Output the [X, Y] coordinate of the center of the cell containing the given text.  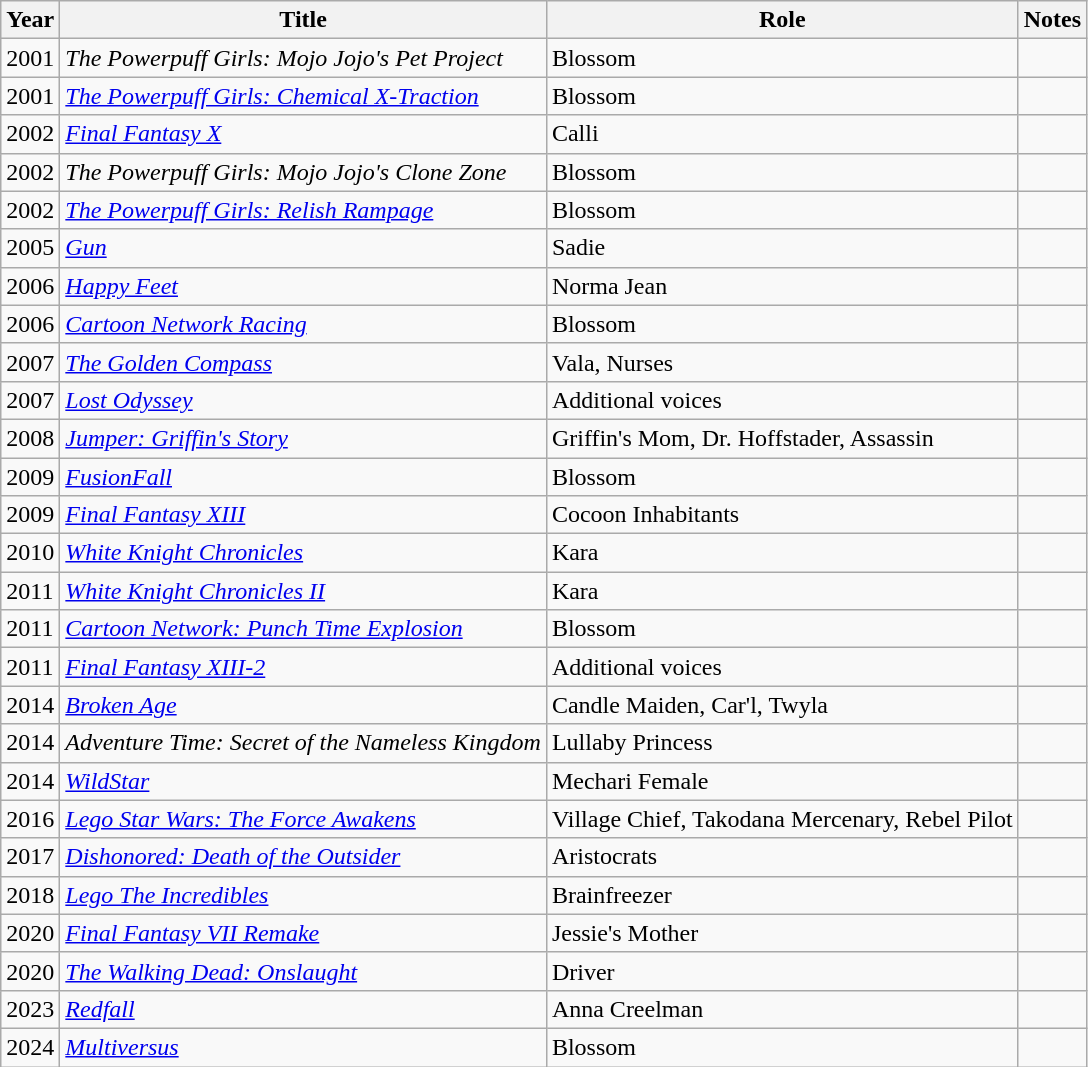
White Knight Chronicles II [304, 591]
Dishonored: Death of the Outsider [304, 857]
Final Fantasy X [304, 134]
2008 [30, 438]
Final Fantasy VII Remake [304, 933]
The Walking Dead: Onslaught [304, 971]
Jumper: Griffin's Story [304, 438]
Redfall [304, 1009]
Mechari Female [782, 781]
WildStar [304, 781]
Griffin's Mom, Dr. Hoffstader, Assassin [782, 438]
Driver [782, 971]
Happy Feet [304, 286]
FusionFall [304, 477]
White Knight Chronicles [304, 553]
Lego Star Wars: The Force Awakens [304, 819]
Year [30, 20]
The Powerpuff Girls: Chemical X-Traction [304, 96]
Brainfreezer [782, 895]
Aristocrats [782, 857]
Norma Jean [782, 286]
Cartoon Network Racing [304, 324]
The Golden Compass [304, 362]
The Powerpuff Girls: Relish Rampage [304, 210]
2018 [30, 895]
Sadie [782, 248]
Lullaby Princess [782, 743]
Jessie's Mother [782, 933]
Final Fantasy XIII-2 [304, 667]
2016 [30, 819]
Vala, Nurses [782, 362]
Anna Creelman [782, 1009]
Role [782, 20]
Candle Maiden, Car'l, Twyla [782, 705]
Adventure Time: Secret of the Nameless Kingdom [304, 743]
Lego The Incredibles [304, 895]
Calli [782, 134]
The Powerpuff Girls: Mojo Jojo's Pet Project [304, 58]
Lost Odyssey [304, 400]
Title [304, 20]
Gun [304, 248]
Final Fantasy XIII [304, 515]
2024 [30, 1047]
2005 [30, 248]
2017 [30, 857]
2010 [30, 553]
Notes [1052, 20]
Broken Age [304, 705]
Village Chief, Takodana Mercenary, Rebel Pilot [782, 819]
Cartoon Network: Punch Time Explosion [304, 629]
The Powerpuff Girls: Mojo Jojo's Clone Zone [304, 172]
Multiversus [304, 1047]
Cocoon Inhabitants [782, 515]
2023 [30, 1009]
